Extract the [x, y] coordinate from the center of the cell holding the provided text.  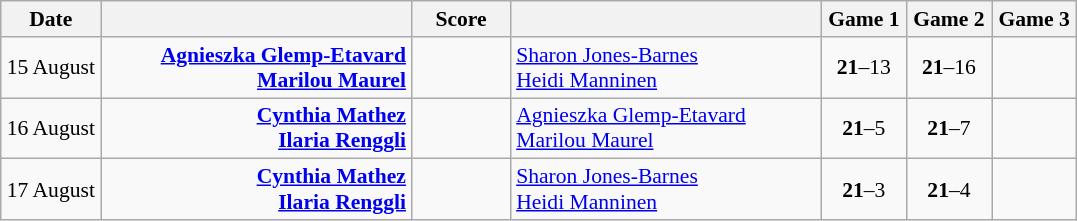
21–5 [864, 128]
21–7 [948, 128]
21–3 [864, 190]
Game 2 [948, 19]
16 August [51, 128]
Game 1 [864, 19]
Date [51, 19]
15 August [51, 68]
21–13 [864, 68]
21–16 [948, 68]
17 August [51, 190]
21–4 [948, 190]
Score [461, 19]
Game 3 [1034, 19]
